For the text-containing cell, return its midpoint in [X, Y] coordinate format. 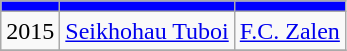
2015 [30, 31]
Seikhohau Tuboi [147, 31]
F.C. Zalen [290, 31]
